Return the (x, y) coordinate for the center point of the cell that contains the specified text.  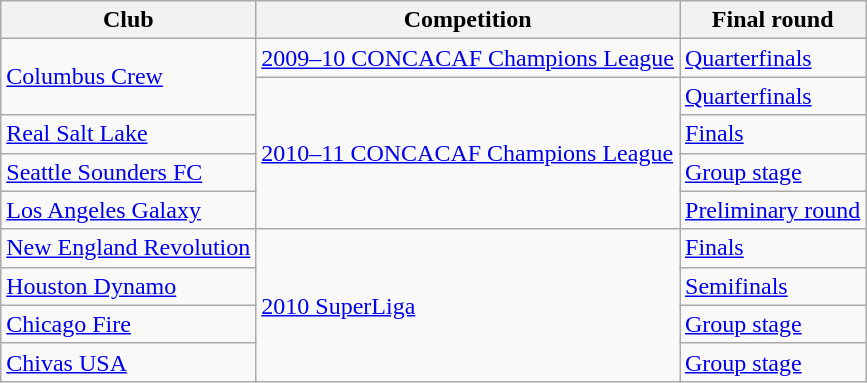
Seattle Sounders FC (128, 172)
Columbus Crew (128, 77)
New England Revolution (128, 248)
Chivas USA (128, 362)
2010 SuperLiga (468, 305)
Semifinals (773, 286)
Houston Dynamo (128, 286)
Los Angeles Galaxy (128, 210)
Preliminary round (773, 210)
2009–10 CONCACAF Champions League (468, 58)
Final round (773, 20)
Club (128, 20)
Competition (468, 20)
Chicago Fire (128, 324)
2010–11 CONCACAF Champions League (468, 153)
Real Salt Lake (128, 134)
